For the text-containing cell, return its midpoint in [x, y] coordinate format. 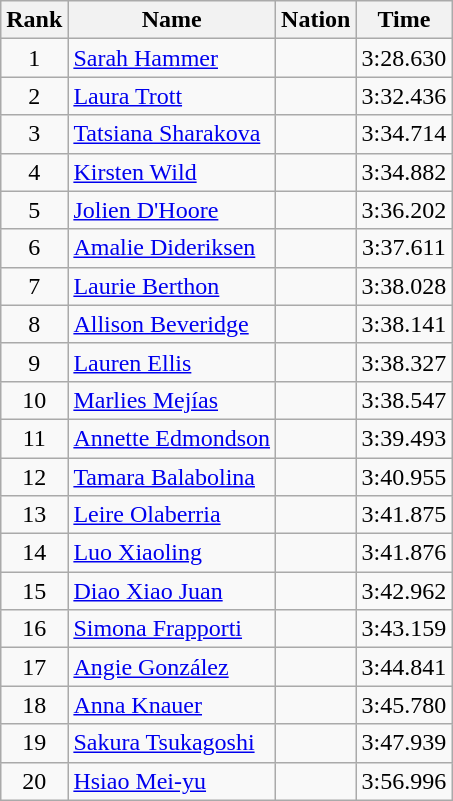
Kirsten Wild [172, 172]
Time [404, 20]
Jolien D'Hoore [172, 210]
19 [34, 743]
Marlies Mejías [172, 400]
11 [34, 438]
3:34.714 [404, 134]
Nation [316, 20]
3:37.611 [404, 248]
Allison Beveridge [172, 324]
Rank [34, 20]
3 [34, 134]
4 [34, 172]
3:44.841 [404, 667]
20 [34, 781]
Leire Olaberria [172, 515]
Angie González [172, 667]
13 [34, 515]
3:39.493 [404, 438]
3:38.547 [404, 400]
3:41.876 [404, 553]
3:38.141 [404, 324]
1 [34, 58]
12 [34, 477]
Diao Xiao Juan [172, 591]
5 [34, 210]
18 [34, 705]
3:32.436 [404, 96]
3:41.875 [404, 515]
Annette Edmondson [172, 438]
3:36.202 [404, 210]
15 [34, 591]
3:38.327 [404, 362]
16 [34, 629]
2 [34, 96]
3:34.882 [404, 172]
3:42.962 [404, 591]
Amalie Dideriksen [172, 248]
7 [34, 286]
3:45.780 [404, 705]
Tatsiana Sharakova [172, 134]
Hsiao Mei-yu [172, 781]
Sarah Hammer [172, 58]
9 [34, 362]
3:43.159 [404, 629]
14 [34, 553]
Sakura Tsukagoshi [172, 743]
8 [34, 324]
Simona Frapporti [172, 629]
10 [34, 400]
Name [172, 20]
3:40.955 [404, 477]
Lauren Ellis [172, 362]
Luo Xiaoling [172, 553]
3:38.028 [404, 286]
3:28.630 [404, 58]
3:47.939 [404, 743]
Anna Knauer [172, 705]
6 [34, 248]
Tamara Balabolina [172, 477]
3:56.996 [404, 781]
Laura Trott [172, 96]
Laurie Berthon [172, 286]
17 [34, 667]
